Search for the cell housing the specified text and yield its (x, y) center coordinate. 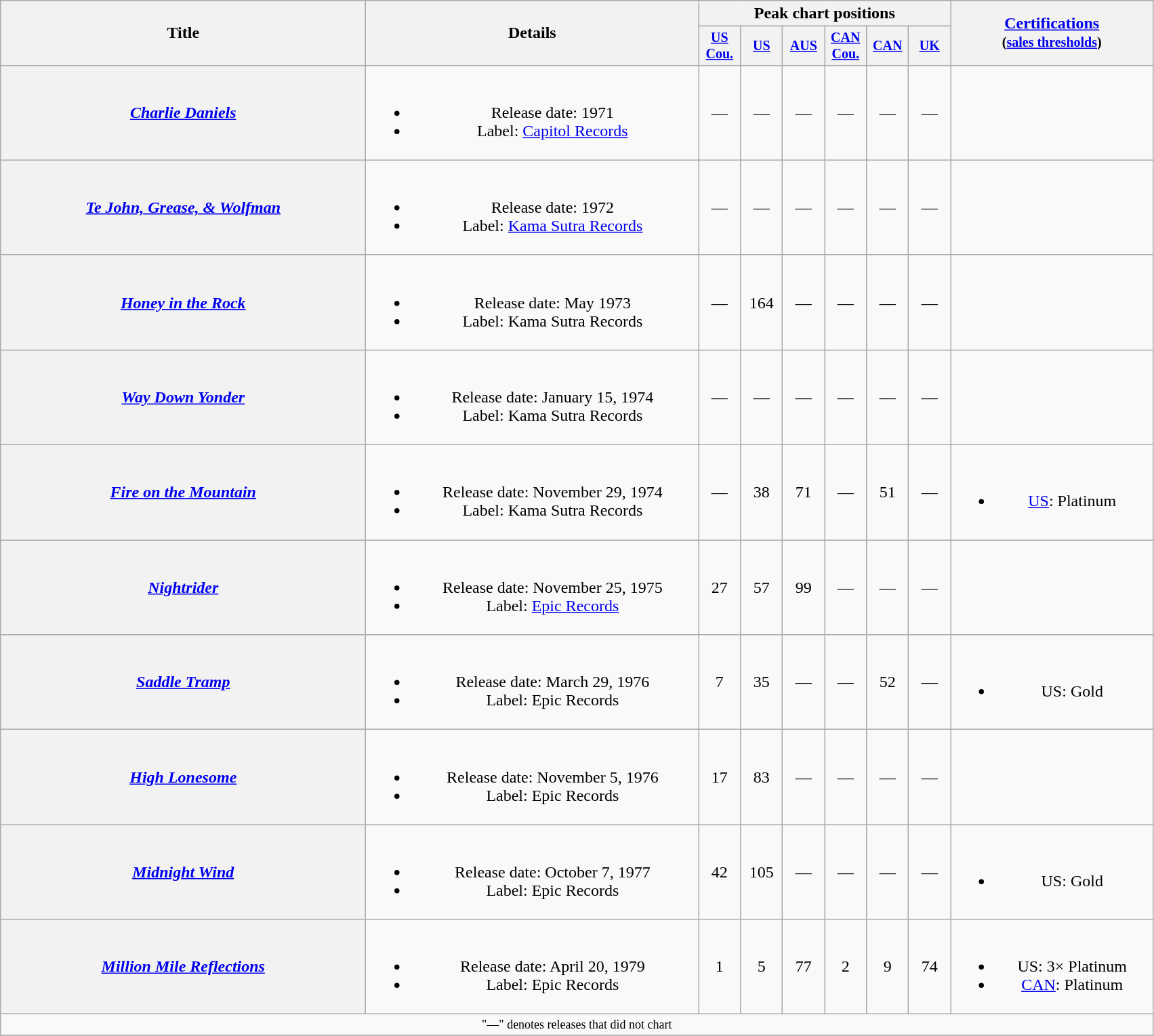
Release date: October 7, 1977Label: Epic Records (533, 872)
77 (804, 967)
US: 3× PlatinumCAN: Platinum (1052, 967)
Certifications(sales thresholds) (1052, 33)
Release date: November 5, 1976Label: Epic Records (533, 777)
71 (804, 493)
UK (930, 46)
52 (888, 682)
High Lonesome (183, 777)
Title (183, 33)
57 (762, 587)
83 (762, 777)
Release date: 1971Label: Capitol Records (533, 112)
US Cou. (720, 46)
7 (720, 682)
CAN Cou. (846, 46)
74 (930, 967)
105 (762, 872)
5 (762, 967)
Release date: January 15, 1974Label: Kama Sutra Records (533, 397)
164 (762, 302)
Way Down Yonder (183, 397)
Release date: 1972Label: Kama Sutra Records (533, 207)
Midnight Wind (183, 872)
9 (888, 967)
1 (720, 967)
Release date: November 29, 1974Label: Kama Sutra Records (533, 493)
Release date: November 25, 1975Label: Epic Records (533, 587)
51 (888, 493)
38 (762, 493)
CAN (888, 46)
2 (846, 967)
"—" denotes releases that did not chart (577, 1024)
17 (720, 777)
Saddle Tramp (183, 682)
US (762, 46)
Honey in the Rock (183, 302)
27 (720, 587)
Peak chart positions (825, 14)
AUS (804, 46)
35 (762, 682)
Charlie Daniels (183, 112)
Te John, Grease, & Wolfman (183, 207)
Release date: March 29, 1976Label: Epic Records (533, 682)
Million Mile Reflections (183, 967)
Fire on the Mountain (183, 493)
US: Platinum (1052, 493)
42 (720, 872)
99 (804, 587)
Release date: May 1973Label: Kama Sutra Records (533, 302)
Details (533, 33)
Nightrider (183, 587)
Release date: April 20, 1979Label: Epic Records (533, 967)
